Find where the given text appears and provide that cell's center as [X, Y] coordinate. 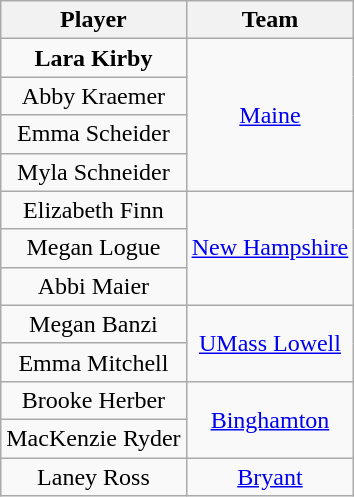
Emma Mitchell [94, 362]
Megan Banzi [94, 324]
Elizabeth Finn [94, 210]
Lara Kirby [94, 58]
Binghamton [270, 419]
UMass Lowell [270, 343]
Myla Schneider [94, 172]
Megan Logue [94, 248]
Brooke Herber [94, 400]
Maine [270, 115]
Bryant [270, 477]
Abbi Maier [94, 286]
Emma Scheider [94, 134]
Player [94, 20]
MacKenzie Ryder [94, 438]
Team [270, 20]
Abby Kraemer [94, 96]
New Hampshire [270, 248]
Laney Ross [94, 477]
